Determine the [x, y] coordinate at the center of the cell enclosing the given text.  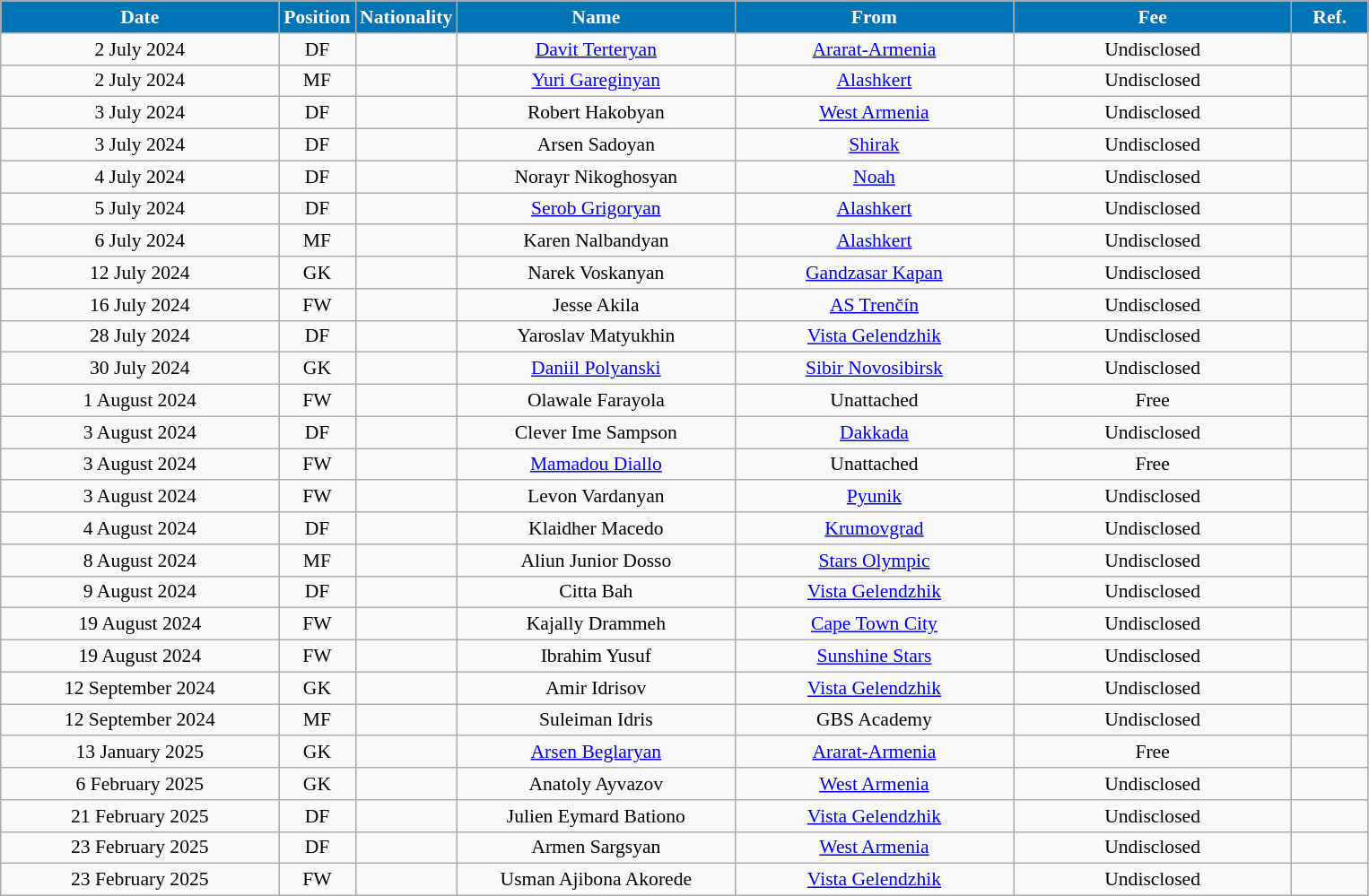
Klaidher Macedo [596, 528]
Cape Town City [874, 624]
AS Trenčín [874, 305]
Clever Ime Sampson [596, 432]
28 July 2024 [140, 336]
Norayr Nikoghosyan [596, 177]
6 July 2024 [140, 241]
5 July 2024 [140, 209]
Pyunik [874, 497]
Gandzasar Kapan [874, 273]
Usman Ajibona Akorede [596, 880]
Anatoly Ayvazov [596, 784]
6 February 2025 [140, 784]
Levon Vardanyan [596, 497]
Citta Bah [596, 592]
Ibrahim Yusuf [596, 657]
Yuri Gareginyan [596, 81]
9 August 2024 [140, 592]
Stars Olympic [874, 561]
21 February 2025 [140, 816]
Serob Grigoryan [596, 209]
8 August 2024 [140, 561]
13 January 2025 [140, 752]
From [874, 17]
4 August 2024 [140, 528]
4 July 2024 [140, 177]
Olawale Farayola [596, 401]
1 August 2024 [140, 401]
Davit Terteryan [596, 49]
Date [140, 17]
Suleiman Idris [596, 720]
Sunshine Stars [874, 657]
Position [318, 17]
Fee [1153, 17]
Arsen Beglaryan [596, 752]
Robert Hakobyan [596, 113]
Mamadou Diallo [596, 465]
Arsen Sadoyan [596, 145]
16 July 2024 [140, 305]
Sibir Novosibirsk [874, 369]
Kajally Drammeh [596, 624]
Noah [874, 177]
Shirak [874, 145]
Krumovgrad [874, 528]
Name [596, 17]
GBS Academy [874, 720]
Jesse Akila [596, 305]
Nationality [405, 17]
Julien Eymard Bationo [596, 816]
30 July 2024 [140, 369]
Ref. [1330, 17]
Daniil Polyanski [596, 369]
12 July 2024 [140, 273]
Karen Nalbandyan [596, 241]
Narek Voskanyan [596, 273]
Armen Sargsyan [596, 848]
Amir Idrisov [596, 688]
Dakkada [874, 432]
Aliun Junior Dosso [596, 561]
Yaroslav Matyukhin [596, 336]
